Return (X, Y) of the center of cell containing provided text 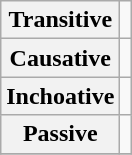
Causative (60, 58)
Transitive (60, 20)
Passive (60, 134)
Inchoative (60, 96)
